Pinpoint the cell where the given text exists, returning its [x, y] midpoint coordinate. 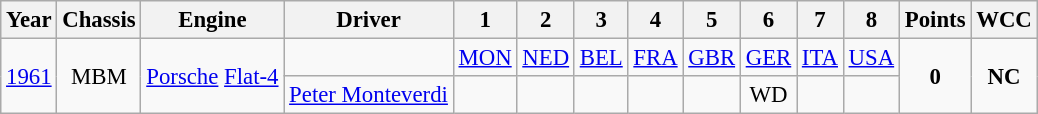
GER [768, 58]
Points [934, 20]
Driver [368, 20]
MBM [99, 76]
6 [768, 20]
Peter Monteverdi [368, 95]
7 [820, 20]
Chassis [99, 20]
BEL [601, 58]
5 [712, 20]
1 [485, 20]
Porsche Flat-4 [212, 76]
NC [1004, 76]
Engine [212, 20]
NED [546, 58]
4 [656, 20]
3 [601, 20]
GBR [712, 58]
USA [871, 58]
WCC [1004, 20]
Year [29, 20]
2 [546, 20]
ITA [820, 58]
MON [485, 58]
WD [768, 95]
0 [934, 76]
8 [871, 20]
FRA [656, 58]
1961 [29, 76]
